For the text-containing cell, return its midpoint in (X, Y) coordinate format. 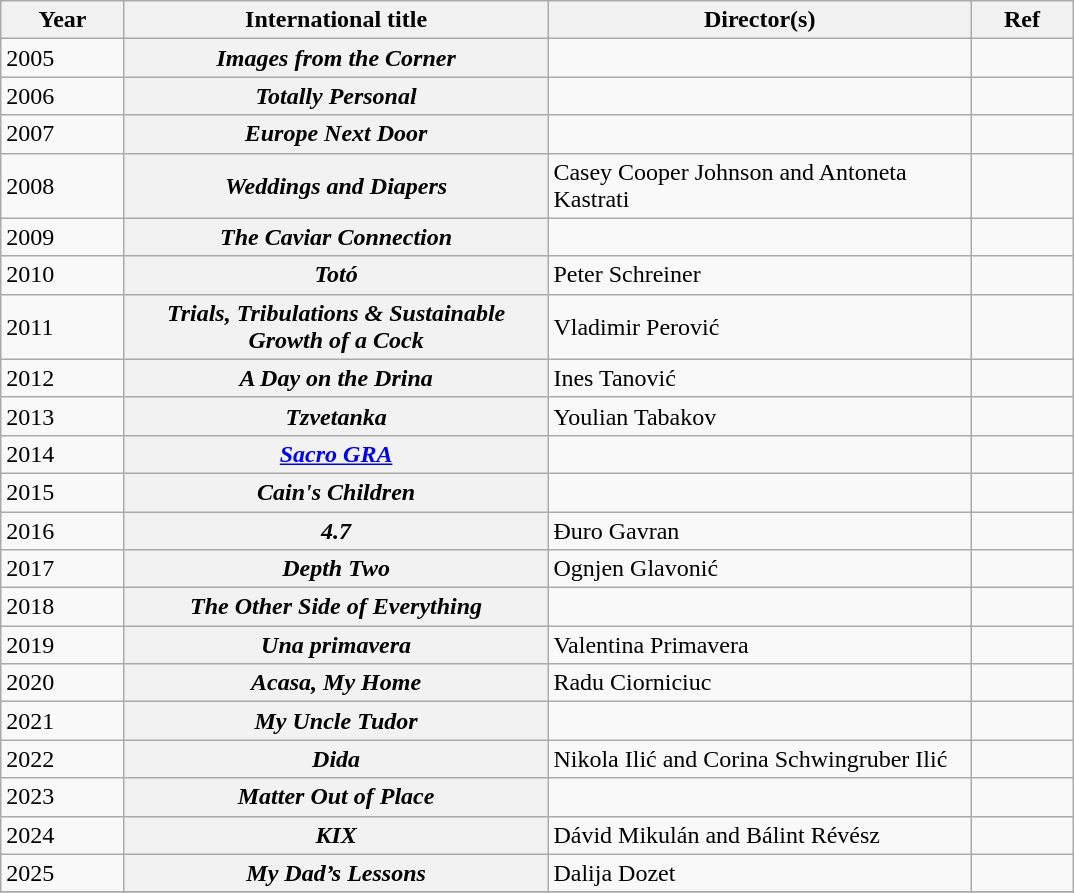
Cain's Children (336, 492)
Depth Two (336, 569)
4.7 (336, 531)
2005 (63, 58)
Ref (1022, 20)
2025 (63, 873)
KIX (336, 835)
Una primavera (336, 645)
Matter Out of Place (336, 797)
Đuro Gavran (760, 531)
My Dad’s Lessons (336, 873)
Sacro GRA (336, 454)
My Uncle Tudor (336, 721)
Nikola Ilić and Corina Schwingruber Ilić (760, 759)
2008 (63, 186)
Peter Schreiner (760, 275)
Casey Cooper Johnson and Antoneta Kastrati (760, 186)
Ognjen Glavonić (760, 569)
Europe Next Door (336, 134)
2009 (63, 237)
2011 (63, 326)
International title (336, 20)
The Caviar Connection (336, 237)
The Other Side of Everything (336, 607)
Director(s) (760, 20)
2014 (63, 454)
2016 (63, 531)
Dida (336, 759)
Trials, Tribulations & Sustainable Growth of a Cock (336, 326)
2024 (63, 835)
Radu Ciorniciuc (760, 683)
Totó (336, 275)
Acasa, My Home (336, 683)
2023 (63, 797)
2018 (63, 607)
2020 (63, 683)
Year (63, 20)
Images from the Corner (336, 58)
A Day on the Drina (336, 378)
Tzvetanka (336, 416)
2017 (63, 569)
2007 (63, 134)
Valentina Primavera (760, 645)
Ines Tanović (760, 378)
2021 (63, 721)
2006 (63, 96)
Weddings and Diapers (336, 186)
Dávid Mikulán and Bálint Révész (760, 835)
2013 (63, 416)
Youlian Tabakov (760, 416)
2010 (63, 275)
2019 (63, 645)
2015 (63, 492)
Totally Personal (336, 96)
Dalija Dozet (760, 873)
2022 (63, 759)
Vladimir Perović (760, 326)
2012 (63, 378)
